Capture the cell that displays the provided text and extract its [X, Y] central coordinate. 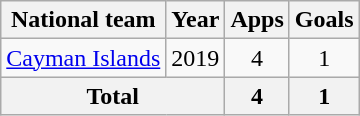
2019 [196, 58]
Apps [257, 20]
Goals [324, 20]
National team [84, 20]
Year [196, 20]
Total [113, 96]
Cayman Islands [84, 58]
